Detect which cell encompasses the target text, then output its (X, Y) center coordinate. 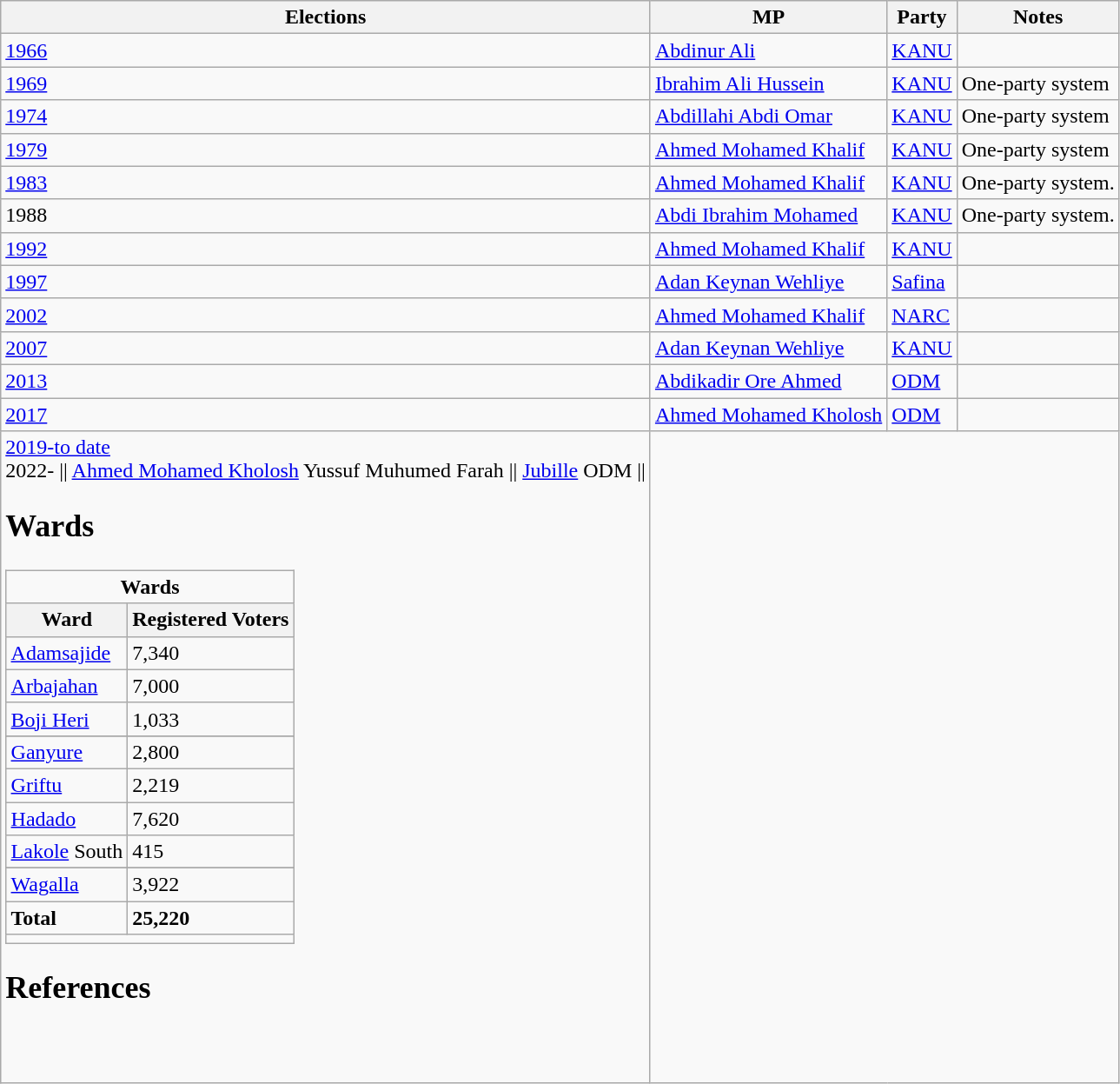
Boji Heri (67, 719)
Ganyure (67, 752)
1983 (326, 183)
Ibrahim Ali Hussein (768, 83)
7,000 (210, 686)
1997 (326, 282)
Notes (1037, 17)
Lakole South (67, 852)
Arbajahan (67, 686)
Total (67, 918)
1,033 (210, 719)
Abdillahi Abdi Omar (768, 116)
1988 (326, 216)
NARC (922, 315)
Ward (67, 620)
Registered Voters (210, 620)
1992 (326, 249)
2017 (326, 415)
Elections (326, 17)
7,620 (210, 818)
2,800 (210, 752)
2013 (326, 381)
MP (768, 17)
Party (922, 17)
1966 (326, 50)
Wagalla (67, 885)
Safina (922, 282)
Abdi Ibrahim Mohamed (768, 216)
1969 (326, 83)
415 (210, 852)
7,340 (210, 653)
Abdinur Ali (768, 50)
3,922 (210, 885)
1979 (326, 150)
2002 (326, 315)
2007 (326, 348)
Ahmed Mohamed Kholosh (768, 415)
25,220 (210, 918)
Hadado (67, 818)
Griftu (67, 785)
2,219 (210, 785)
Wards (149, 587)
Adamsajide (67, 653)
1974 (326, 116)
Abdikadir Ore Ahmed (768, 381)
